From the cell containing the given text, extract its center point as [X, Y] coordinate. 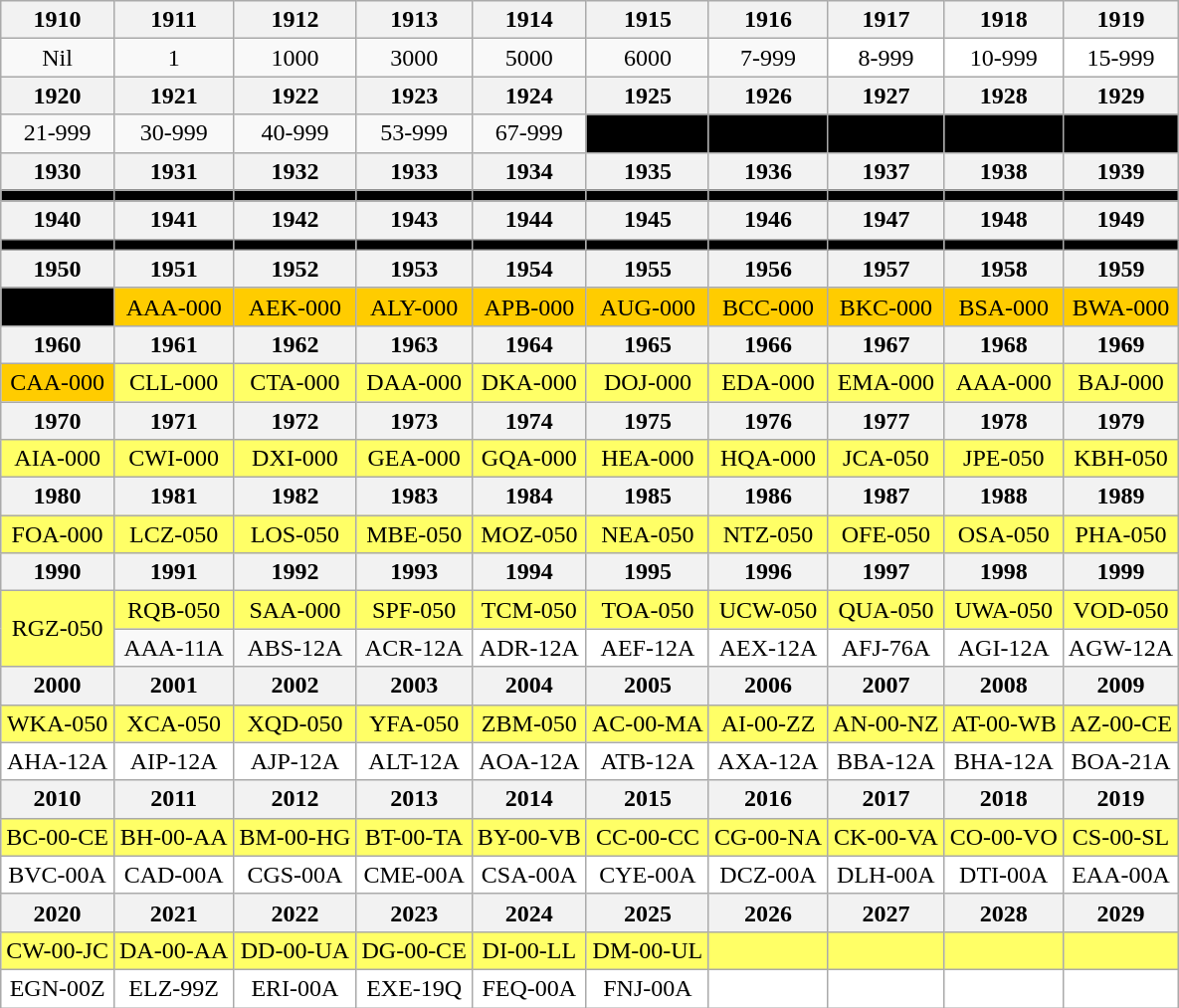
7-999 [768, 58]
3000 [414, 58]
BHA-12A [1003, 761]
BCC-000 [768, 306]
2005 [647, 686]
1960 [58, 344]
BAJ-000 [1120, 382]
RQB-050 [173, 610]
6000 [647, 58]
2015 [647, 799]
1967 [886, 344]
1947 [886, 220]
CG-00-NA [768, 837]
53-999 [414, 133]
WKA-050 [58, 723]
XCA-050 [173, 723]
1943 [414, 220]
2024 [529, 912]
CME-00A [414, 875]
SAA-000 [295, 610]
1944 [529, 220]
KBH-050 [1120, 459]
1997 [886, 572]
1916 [768, 20]
1955 [647, 269]
AEF-12A [647, 648]
AEX-12A [768, 648]
1000 [295, 58]
DXI-000 [295, 459]
CS-00-SL [1120, 837]
AAA-11A [173, 648]
ATB-12A [647, 761]
DD-00-UA [295, 950]
CGS-00A [295, 875]
2007 [886, 686]
YFA-050 [414, 723]
AUG-000 [647, 306]
1936 [768, 171]
1992 [295, 572]
BY-00-VB [529, 837]
2008 [1003, 686]
1940 [58, 220]
1998 [1003, 572]
1964 [529, 344]
UCW-050 [768, 610]
DOJ-000 [647, 382]
DKA-000 [529, 382]
2028 [1003, 912]
ACR-12A [414, 648]
1945 [647, 220]
1952 [295, 269]
1927 [886, 96]
2012 [295, 799]
1969 [1120, 344]
1987 [886, 497]
1972 [295, 421]
LOS-050 [295, 534]
1928 [1003, 96]
DI-00-LL [529, 950]
1946 [768, 220]
1979 [1120, 421]
OFE-050 [886, 534]
AI-00-ZZ [768, 723]
1986 [768, 497]
BOA-21A [1120, 761]
1995 [647, 572]
CC-00-CC [647, 837]
EDA-000 [768, 382]
1918 [1003, 20]
1921 [173, 96]
BT-00-TA [414, 837]
1953 [414, 269]
1924 [529, 96]
AC-00-MA [647, 723]
CAD-00A [173, 875]
FNJ-00A [647, 988]
1993 [414, 572]
1957 [886, 269]
TOA-050 [647, 610]
CYE-00A [647, 875]
ABS-12A [295, 648]
1963 [414, 344]
1983 [414, 497]
VOD-050 [1120, 610]
2010 [58, 799]
AN-00-NZ [886, 723]
1939 [1120, 171]
MBE-050 [414, 534]
HQA-000 [768, 459]
DAA-000 [414, 382]
1959 [1120, 269]
1942 [295, 220]
APB-000 [529, 306]
40-999 [295, 133]
AIP-12A [173, 761]
BBA-12A [886, 761]
AOA-12A [529, 761]
1919 [1120, 20]
2017 [886, 799]
ERI-00A [295, 988]
1980 [58, 497]
2029 [1120, 912]
1981 [173, 497]
1951 [173, 269]
1994 [529, 572]
AJP-12A [295, 761]
1974 [529, 421]
AHA-12A [58, 761]
AFJ-76A [886, 648]
1971 [173, 421]
30-999 [173, 133]
1962 [295, 344]
1925 [647, 96]
Nil [58, 58]
2013 [414, 799]
1915 [647, 20]
1922 [295, 96]
BSA-000 [1003, 306]
2023 [414, 912]
1930 [58, 171]
XQD-050 [295, 723]
21-999 [58, 133]
1929 [1120, 96]
1950 [58, 269]
2001 [173, 686]
2016 [768, 799]
NTZ-050 [768, 534]
EXE-19Q [414, 988]
1923 [414, 96]
LCZ-050 [173, 534]
1932 [295, 171]
JPE-050 [1003, 459]
1913 [414, 20]
2002 [295, 686]
1961 [173, 344]
1968 [1003, 344]
AEK-000 [295, 306]
1938 [1003, 171]
UWA-050 [1003, 610]
1958 [1003, 269]
67-999 [529, 133]
1931 [173, 171]
CWI-000 [173, 459]
1984 [529, 497]
ZBM-050 [529, 723]
GEA-000 [414, 459]
1970 [58, 421]
SPF-050 [414, 610]
EAA-00A [1120, 875]
1985 [647, 497]
BC-00-CE [58, 837]
5000 [529, 58]
NEA-050 [647, 534]
1933 [414, 171]
2011 [173, 799]
2004 [529, 686]
FOA-000 [58, 534]
2006 [768, 686]
ELZ-99Z [173, 988]
1949 [1120, 220]
2018 [1003, 799]
1912 [295, 20]
1982 [295, 497]
2022 [295, 912]
CW-00-JC [58, 950]
JCA-050 [886, 459]
2027 [886, 912]
10-999 [1003, 58]
1976 [768, 421]
AIA-000 [58, 459]
DM-00-UL [647, 950]
RGZ-050 [58, 629]
CLL-000 [173, 382]
1954 [529, 269]
1911 [173, 20]
1989 [1120, 497]
DG-00-CE [414, 950]
ALY-000 [414, 306]
BWA-000 [1120, 306]
DTI-00A [1003, 875]
1977 [886, 421]
1917 [886, 20]
1975 [647, 421]
HEA-000 [647, 459]
CAA-000 [58, 382]
BH-00-AA [173, 837]
2020 [58, 912]
1926 [768, 96]
AT-00-WB [1003, 723]
AXA-12A [768, 761]
CO-00-VO [1003, 837]
1 [173, 58]
CTA-000 [295, 382]
2000 [58, 686]
8-999 [886, 58]
DA-00-AA [173, 950]
2014 [529, 799]
EGN-00Z [58, 988]
AGI-12A [1003, 648]
1914 [529, 20]
1996 [768, 572]
OSA-050 [1003, 534]
15-999 [1120, 58]
2009 [1120, 686]
1999 [1120, 572]
BM-00-HG [295, 837]
BVC-00A [58, 875]
1910 [58, 20]
1941 [173, 220]
DLH-00A [886, 875]
ADR-12A [529, 648]
DCZ-00A [768, 875]
CK-00-VA [886, 837]
MOZ-050 [529, 534]
ALT-12A [414, 761]
2019 [1120, 799]
2026 [768, 912]
1920 [58, 96]
EMA-000 [886, 382]
1988 [1003, 497]
QUA-050 [886, 610]
1978 [1003, 421]
1966 [768, 344]
1965 [647, 344]
BKC-000 [886, 306]
1973 [414, 421]
GQA-000 [529, 459]
PHA-050 [1120, 534]
2003 [414, 686]
1948 [1003, 220]
2025 [647, 912]
AZ-00-CE [1120, 723]
1934 [529, 171]
AGW-12A [1120, 648]
CSA-00A [529, 875]
1991 [173, 572]
1990 [58, 572]
1935 [647, 171]
1937 [886, 171]
TCM-050 [529, 610]
2021 [173, 912]
FEQ-00A [529, 988]
1956 [768, 269]
